Find where the given text appears and provide that cell's center as (X, Y) coordinate. 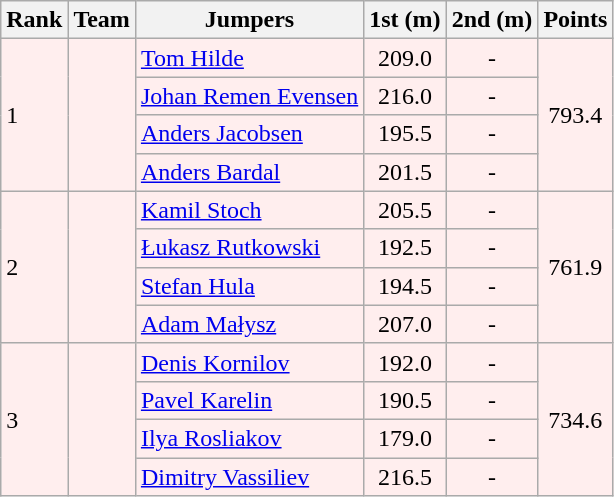
194.5 (405, 286)
216.5 (405, 477)
195.5 (405, 134)
Łukasz Rutkowski (249, 248)
Dimitry Vassiliev (249, 477)
Anders Jacobsen (249, 134)
209.0 (405, 58)
Points (576, 20)
207.0 (405, 324)
Tom Hilde (249, 58)
1st (m) (405, 20)
2nd (m) (492, 20)
761.9 (576, 267)
Johan Remen Evensen (249, 96)
Rank (34, 20)
1 (34, 115)
Anders Bardal (249, 172)
190.5 (405, 400)
205.5 (405, 210)
201.5 (405, 172)
192.0 (405, 362)
Denis Kornilov (249, 362)
Stefan Hula (249, 286)
3 (34, 419)
793.4 (576, 115)
Jumpers (249, 20)
Team (102, 20)
2 (34, 267)
179.0 (405, 438)
Pavel Karelin (249, 400)
Ilya Rosliakov (249, 438)
192.5 (405, 248)
Kamil Stoch (249, 210)
734.6 (576, 419)
216.0 (405, 96)
Adam Małysz (249, 324)
